Scan for the cell matching the given text and deliver its [x, y] coordinate at center. 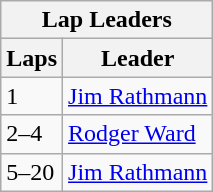
1 [32, 96]
Rodger Ward [138, 134]
2–4 [32, 134]
Laps [32, 58]
5–20 [32, 172]
Lap Leaders [107, 20]
Leader [138, 58]
